Detect which cell encompasses the target text, then output its (x, y) center coordinate. 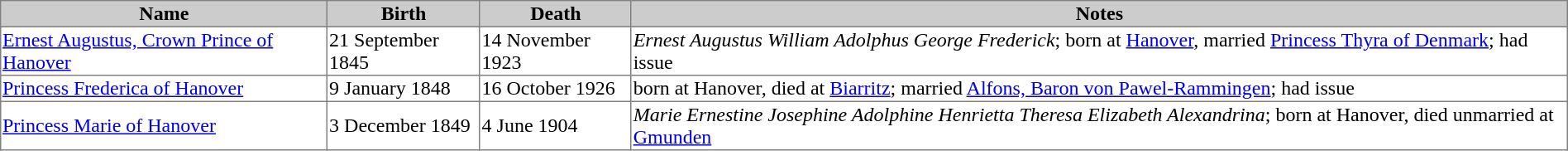
4 June 1904 (556, 125)
9 January 1848 (404, 89)
14 November 1923 (556, 51)
16 October 1926 (556, 89)
3 December 1849 (404, 125)
Marie Ernestine Josephine Adolphine Henrietta Theresa Elizabeth Alexandrina; born at Hanover, died unmarried at Gmunden (1099, 125)
21 September 1845 (404, 51)
Death (556, 14)
Princess Frederica of Hanover (164, 89)
Princess Marie of Hanover (164, 125)
Ernest Augustus, Crown Prince of Hanover (164, 51)
born at Hanover, died at Biarritz; married Alfons, Baron von Pawel-Rammingen; had issue (1099, 89)
Name (164, 14)
Birth (404, 14)
Notes (1099, 14)
Ernest Augustus William Adolphus George Frederick; born at Hanover, married Princess Thyra of Denmark; had issue (1099, 51)
